Search for the cell housing the specified text and yield its [x, y] center coordinate. 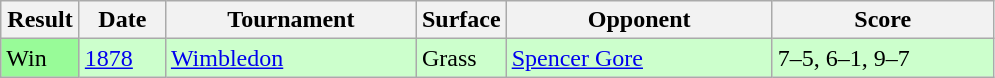
Surface [461, 20]
Tournament [290, 20]
Result [40, 20]
Opponent [639, 20]
Score [882, 20]
7–5, 6–1, 9–7 [882, 58]
Spencer Gore [639, 58]
1878 [122, 58]
Date [122, 20]
Win [40, 58]
Grass [461, 58]
Wimbledon [290, 58]
